Search for the cell housing the specified text and yield its (X, Y) center coordinate. 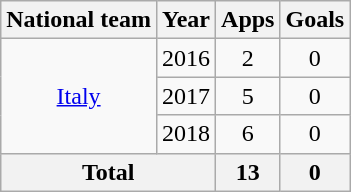
Italy (79, 96)
Total (108, 172)
13 (248, 172)
2016 (186, 58)
2018 (186, 134)
Goals (315, 20)
National team (79, 20)
5 (248, 96)
6 (248, 134)
2017 (186, 96)
Apps (248, 20)
2 (248, 58)
Year (186, 20)
